Return the [x, y] coordinate for the center point of the cell that contains the specified text.  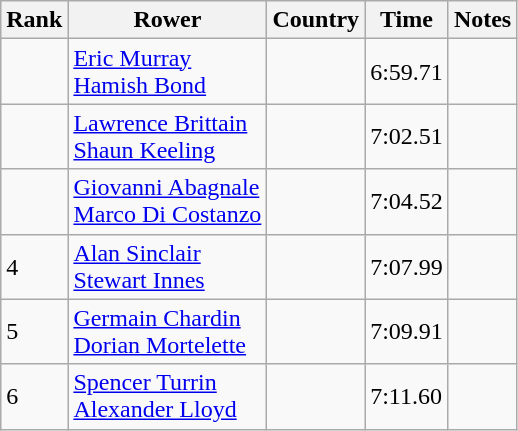
7:04.52 [407, 202]
Giovanni AbagnaleMarco Di Costanzo [168, 202]
Notes [482, 20]
7:07.99 [407, 266]
Rower [168, 20]
Germain ChardinDorian Mortelette [168, 332]
Rank [34, 20]
Eric MurrayHamish Bond [168, 72]
Alan SinclairStewart Innes [168, 266]
6 [34, 396]
7:02.51 [407, 136]
Time [407, 20]
5 [34, 332]
7:11.60 [407, 396]
Spencer TurrinAlexander Lloyd [168, 396]
Lawrence BrittainShaun Keeling [168, 136]
Country [316, 20]
6:59.71 [407, 72]
4 [34, 266]
7:09.91 [407, 332]
